Locate the cell with the specified text and output its [X, Y] center coordinate. 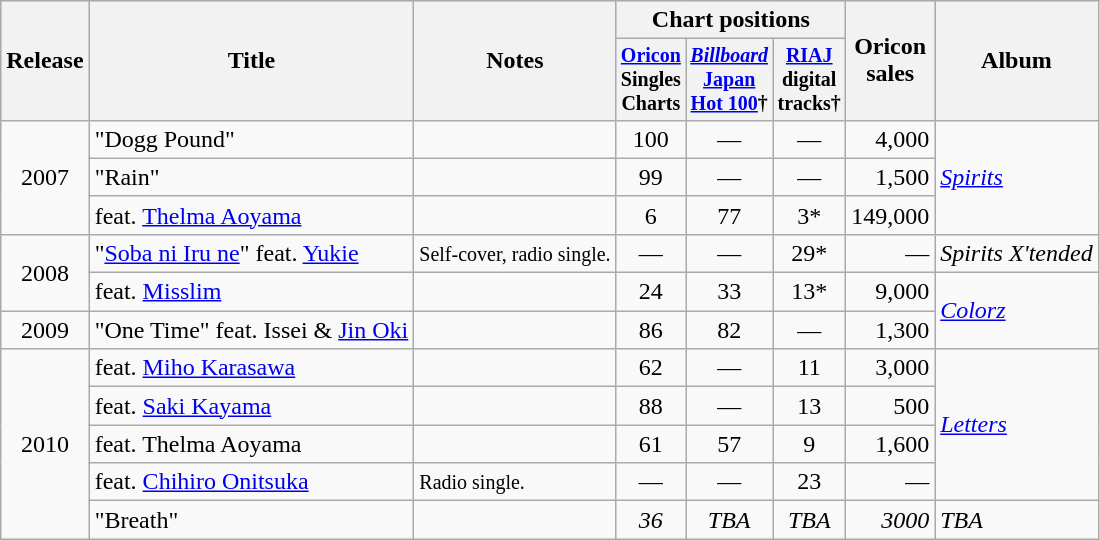
57 [730, 444]
"Rain" [252, 177]
36 [650, 520]
86 [650, 330]
feat. Misslim [252, 292]
Colorz [1017, 311]
Self-cover, radio single. [515, 253]
3* [810, 215]
4,000 [890, 139]
RIAJ digital tracks† [810, 80]
2007 [45, 177]
"Breath" [252, 520]
2009 [45, 330]
100 [650, 139]
99 [650, 177]
2008 [45, 272]
1,600 [890, 444]
Release [45, 61]
Notes [515, 61]
feat. Chihiro Onitsuka [252, 482]
500 [890, 406]
Album [1017, 61]
13 [810, 406]
"One Time" feat. Issei & Jin Oki [252, 330]
"Soba ni Iru ne" feat. Yukie [252, 253]
Oriconsales [890, 61]
Spirits [1017, 177]
Radio single. [515, 482]
feat. Miho Karasawa [252, 368]
9 [810, 444]
62 [650, 368]
13* [810, 292]
3,000 [890, 368]
Billboard Japan Hot 100† [730, 80]
24 [650, 292]
2010 [45, 444]
Title [252, 61]
1,500 [890, 177]
23 [810, 482]
33 [730, 292]
Oricon Singles Charts [650, 80]
Letters [1017, 425]
88 [650, 406]
1,300 [890, 330]
149,000 [890, 215]
29* [810, 253]
61 [650, 444]
11 [810, 368]
6 [650, 215]
77 [730, 215]
9,000 [890, 292]
3000 [890, 520]
Spirits X'tended [1017, 253]
feat. Saki Kayama [252, 406]
Chart positions [730, 20]
82 [730, 330]
"Dogg Pound" [252, 139]
